Find where the given text appears and provide that cell's center as (X, Y) coordinate. 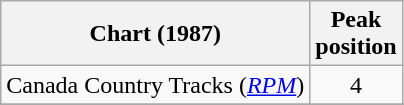
Peakposition (356, 34)
4 (356, 85)
Canada Country Tracks (RPM) (156, 85)
Chart (1987) (156, 34)
